Output the [X, Y] coordinate of the center of the cell containing the given text.  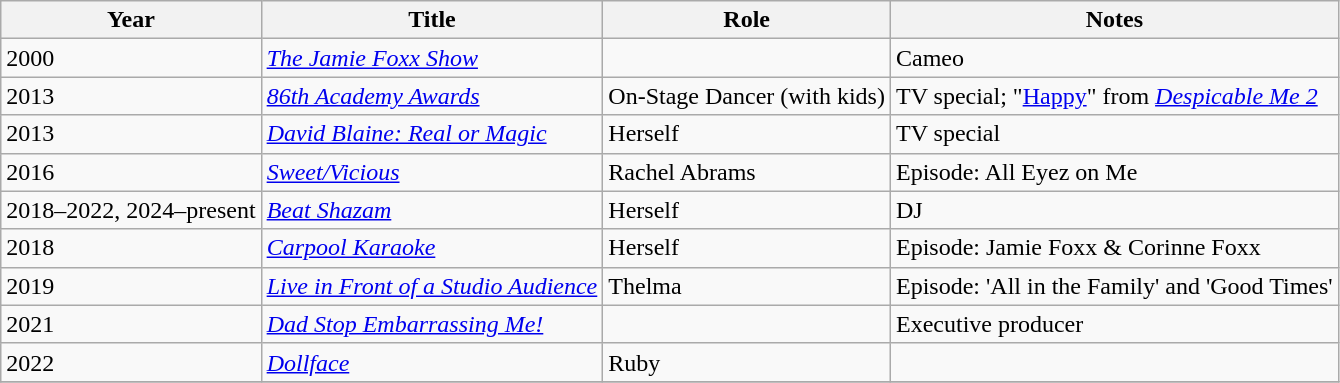
David Blaine: Real or Magic [432, 134]
2016 [131, 172]
TV special [1114, 134]
Sweet/Vicious [432, 172]
2021 [131, 324]
On-Stage Dancer (with kids) [747, 96]
2022 [131, 362]
Dollface [432, 362]
Cameo [1114, 58]
Executive producer [1114, 324]
Episode: Jamie Foxx & Corinne Foxx [1114, 248]
Thelma [747, 286]
2019 [131, 286]
TV special; "Happy" from Despicable Me 2 [1114, 96]
Notes [1114, 20]
2000 [131, 58]
The Jamie Foxx Show [432, 58]
2018 [131, 248]
Carpool Karaoke [432, 248]
2018–2022, 2024–present [131, 210]
Rachel Abrams [747, 172]
Role [747, 20]
Title [432, 20]
Episode: All Eyez on Me [1114, 172]
86th Academy Awards [432, 96]
Live in Front of a Studio Audience [432, 286]
Episode: 'All in the Family' and 'Good Times' [1114, 286]
Dad Stop Embarrassing Me! [432, 324]
Ruby [747, 362]
DJ [1114, 210]
Year [131, 20]
Beat Shazam [432, 210]
